Determine the (x, y) coordinate at the center of the cell enclosing the given text.  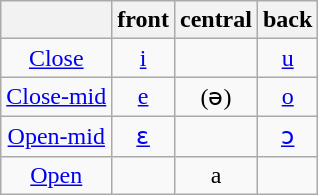
u (287, 58)
ɔ (287, 136)
back (287, 20)
(ə) (216, 97)
Open (56, 175)
central (216, 20)
o (287, 97)
e (144, 97)
ɛ (144, 136)
Close-mid (56, 97)
Close (56, 58)
Open-mid (56, 136)
i (144, 58)
a (216, 175)
front (144, 20)
